Return the (X, Y) coordinate for the center point of the cell that contains the specified text.  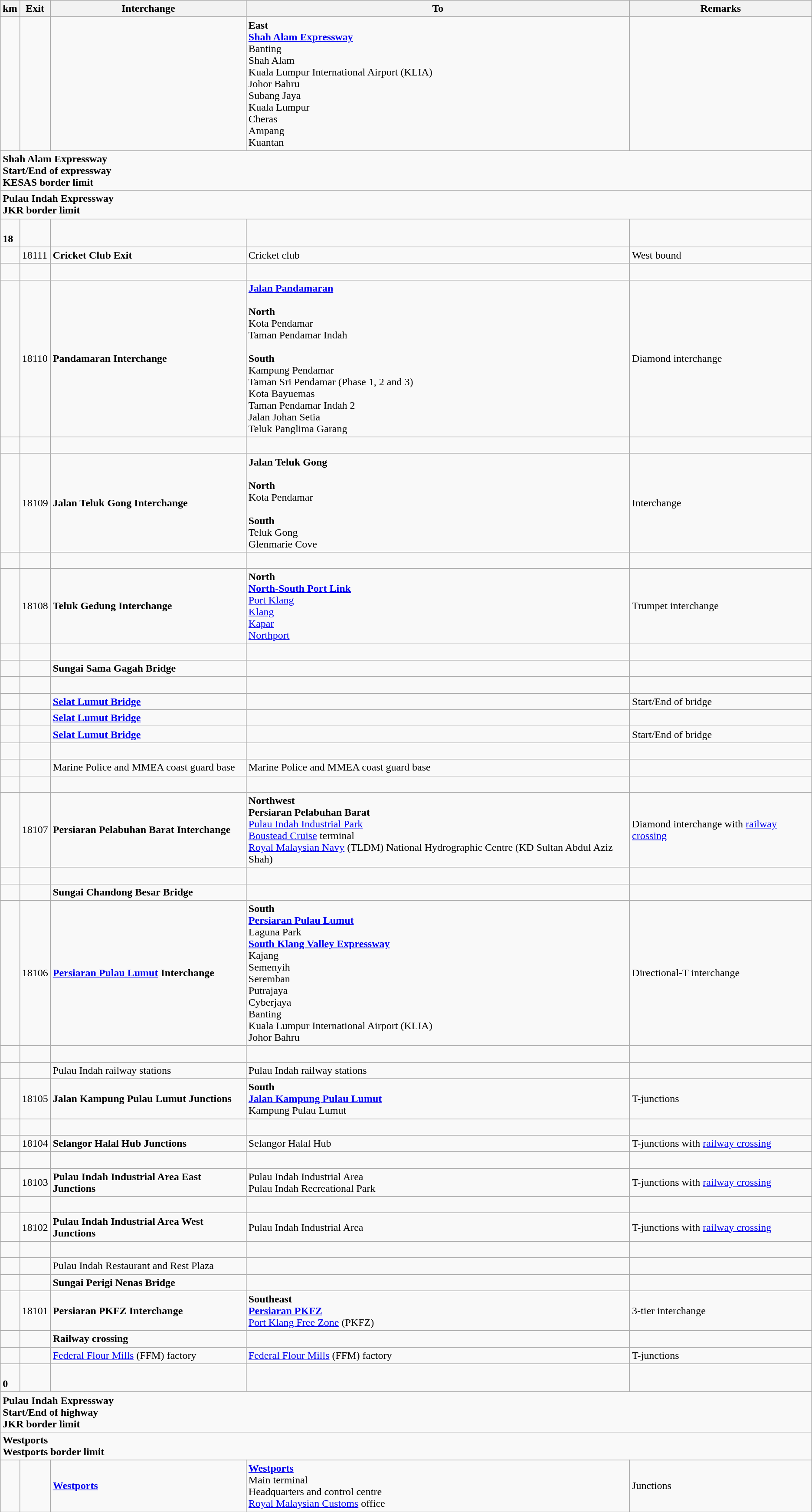
Sungai Perigi Nenas Bridge (148, 1282)
18110 (35, 358)
18104 (35, 1144)
Cricket Club Exit (148, 255)
18103 (35, 1183)
Cricket club (438, 255)
Diamond interchange (721, 358)
Junctions (721, 1486)
Remarks (721, 9)
Southeast Persiaran PKFZPort Klang Free Zone (PKFZ) (438, 1311)
Shah Alam ExpresswayStart/End of expresswayKESAS border limit (406, 171)
Westports Main terminalHeadquarters and control centreRoyal Malaysian Customs office (438, 1486)
Trumpet interchange (721, 606)
18 (10, 233)
0 (10, 1378)
18107 (35, 830)
South Jalan Kampung Pulau LumutKampung Pulau Lumut (438, 1099)
Selangor Halal Hub Junctions (148, 1144)
18109 (35, 502)
Pulau Indah Industrial Area Pulau Indah Recreational Park (438, 1183)
Pulau Indah Industrial Area (438, 1227)
Sungai Chandong Besar Bridge (148, 892)
Jalan Teluk GongNorthKota PendamarSouthTeluk GongGlenmarie Cove (438, 502)
Diamond interchange with railway crossing (721, 830)
Sungai Sama Gagah Bridge (148, 669)
18101 (35, 1311)
West bound (721, 255)
18106 (35, 973)
Persiaran PKFZ Interchange (148, 1311)
Jalan Teluk Gong Interchange (148, 502)
East Shah Alam Expressway Banting Shah Alam Kuala Lumpur International Airport (KLIA) Johor Bahru Subang Jaya Kuala Lumpur Cheras Ampang Kuantan (438, 84)
Westports Westports border limit (406, 1446)
Pandamaran Interchange (148, 358)
18105 (35, 1099)
km (10, 9)
To (438, 9)
Pulau Indah ExpresswayStart/End of highwayJKR border limit (406, 1412)
North North-South Port Link Port Klang Klang Kapar Northport (438, 606)
Pulau Indah ExpresswayJKR border limit (406, 205)
Directional-T interchange (721, 973)
18102 (35, 1227)
18111 (35, 255)
Jalan Kampung Pulau Lumut Junctions (148, 1099)
Pulau Indah Industrial Area West Junctions (148, 1227)
3-tier interchange (721, 1311)
Westports (148, 1486)
Persiaran Pelabuhan Barat Interchange (148, 830)
Selangor Halal Hub (438, 1144)
Pulau Indah Restaurant and Rest Plaza (148, 1266)
Teluk Gedung Interchange (148, 606)
Persiaran Pulau Lumut Interchange (148, 973)
Pulau Indah Industrial Area East Junctions (148, 1183)
Railway crossing (148, 1339)
18108 (35, 606)
Exit (35, 9)
